Detect which cell encompasses the target text, then output its (X, Y) center coordinate. 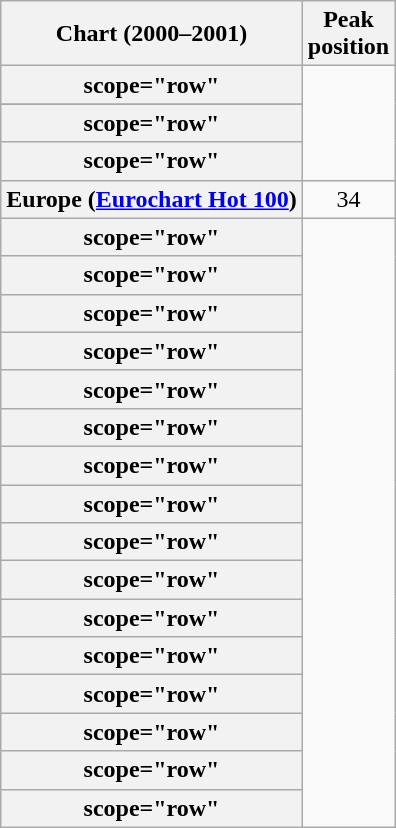
Chart (2000–2001) (152, 34)
34 (348, 199)
Peakposition (348, 34)
Europe (Eurochart Hot 100) (152, 199)
